Determine the [X, Y] coordinate at the center of the cell enclosing the given text.  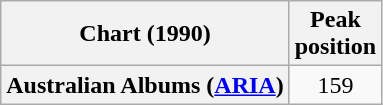
Chart (1990) [145, 34]
Peakposition [335, 34]
159 [335, 85]
Australian Albums (ARIA) [145, 85]
